From the cell containing the given text, extract its center point as [x, y] coordinate. 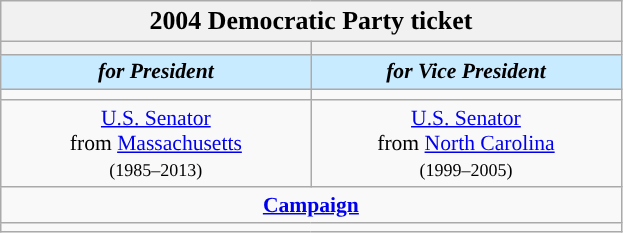
2004 Democratic Party ticket [311, 21]
for President [156, 72]
U.S. Senatorfrom Massachusetts(1985–2013) [156, 144]
Campaign [311, 205]
U.S. Senatorfrom North Carolina(1999–2005) [466, 144]
for Vice President [466, 72]
